Return [X, Y] of the center of cell containing provided text 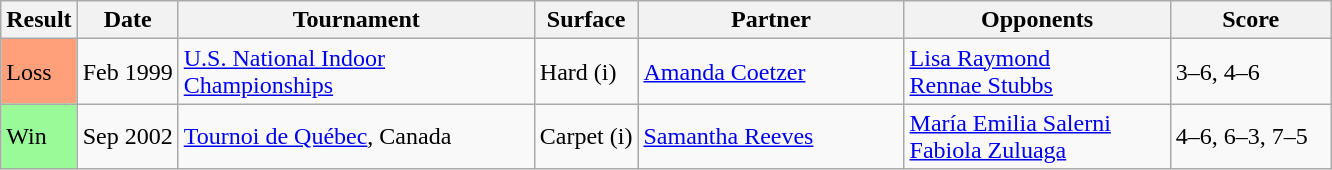
3–6, 4–6 [1250, 72]
Opponents [1037, 20]
Result [39, 20]
Samantha Reeves [771, 136]
Amanda Coetzer [771, 72]
Sep 2002 [128, 136]
Surface [586, 20]
Lisa Raymond Rennae Stubbs [1037, 72]
Win [39, 136]
Partner [771, 20]
Feb 1999 [128, 72]
María Emilia Salerni Fabiola Zuluaga [1037, 136]
Score [1250, 20]
Date [128, 20]
U.S. National Indoor Championships [356, 72]
Tournament [356, 20]
Tournoi de Québec, Canada [356, 136]
Carpet (i) [586, 136]
4–6, 6–3, 7–5 [1250, 136]
Hard (i) [586, 72]
Loss [39, 72]
